Identify which cell holds the provided text, then report its (X, Y) central coordinate. 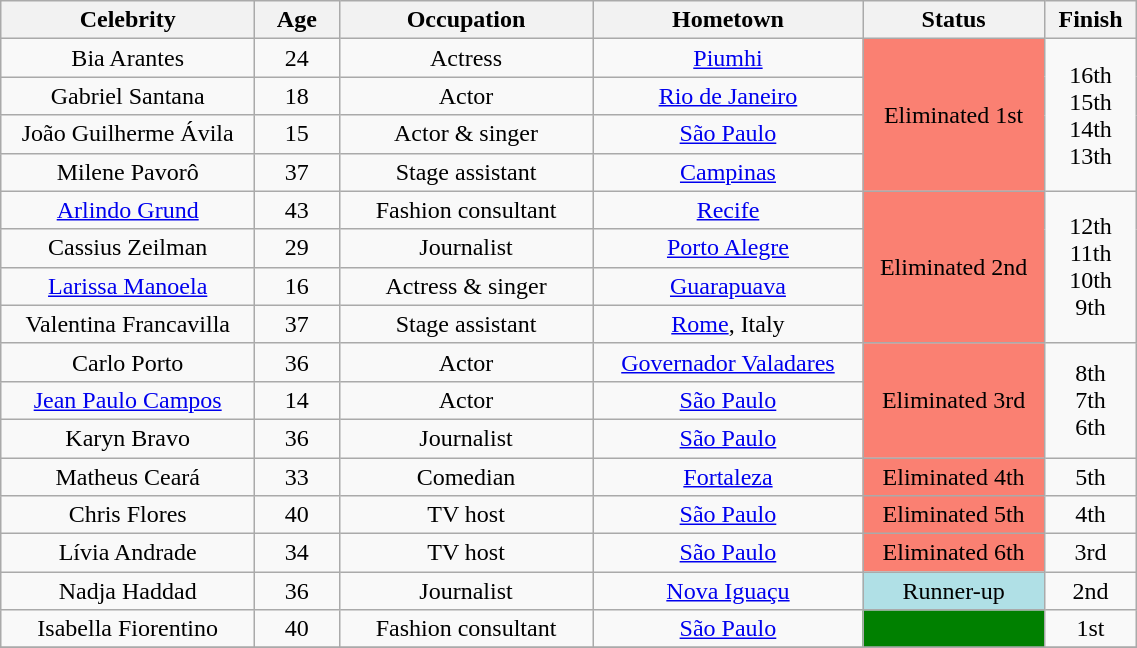
Comedian (466, 477)
Celebrity (128, 20)
24 (297, 58)
Matheus Ceará (128, 477)
Fortaleza (728, 477)
Actress (466, 58)
Karyn Bravo (128, 438)
16th15th14th13th (1090, 115)
Larissa Manoela (128, 286)
Occupation (466, 20)
Porto Alegre (728, 248)
Eliminated 4th (954, 477)
Rome, Italy (728, 324)
5th (1090, 477)
33 (297, 477)
Eliminated 2nd (954, 267)
3rd (1090, 553)
18 (297, 96)
Actor & singer (466, 134)
Age (297, 20)
4th (1090, 515)
Piumhi (728, 58)
Governador Valadares (728, 362)
1st (1090, 629)
Chris Flores (128, 515)
Guarapuava (728, 286)
43 (297, 210)
Finish (1090, 20)
João Guilherme Ávila (128, 134)
Eliminated 5th (954, 515)
15 (297, 134)
2nd (1090, 591)
Actress & singer (466, 286)
Eliminated 6th (954, 553)
29 (297, 248)
Status (954, 20)
Nova Iguaçu (728, 591)
Bia Arantes (128, 58)
Gabriel Santana (128, 96)
Lívia Andrade (128, 553)
Eliminated 1st (954, 115)
Recife (728, 210)
Nadja Haddad (128, 591)
14 (297, 400)
34 (297, 553)
12th11th10th9th (1090, 267)
Isabella Fiorentino (128, 629)
Campinas (728, 172)
Milene Pavorô (128, 172)
Cassius Zeilman (128, 248)
Arlindo Grund (128, 210)
16 (297, 286)
Carlo Porto (128, 362)
Eliminated 3rd (954, 400)
Hometown (728, 20)
Valentina Francavilla (128, 324)
Jean Paulo Campos (128, 400)
Rio de Janeiro (728, 96)
Runner-up (954, 591)
8th7th6th (1090, 400)
